For the text-containing cell, return its midpoint in (X, Y) coordinate format. 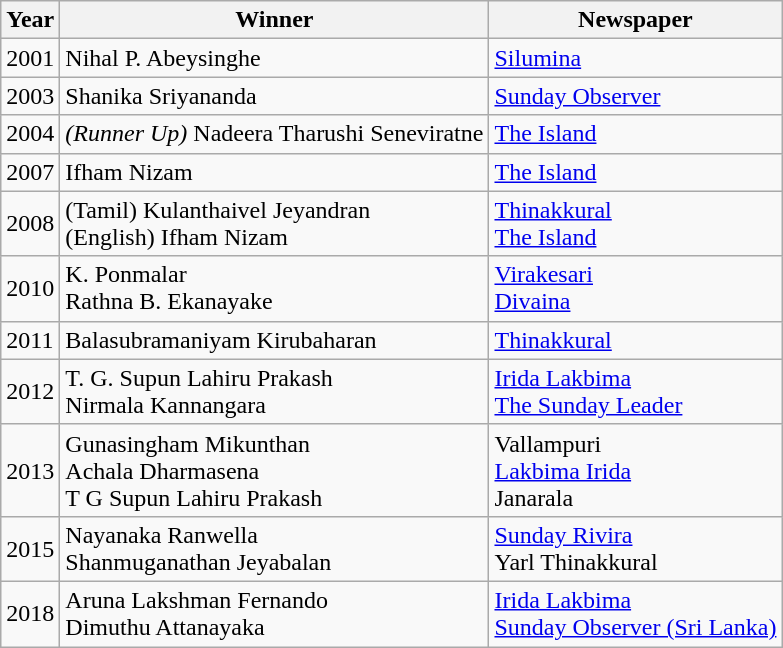
Aruna Lakshman FernandoDimuthu Attanayaka (274, 614)
Gunasingham MikunthanAchala DharmasenaT G Supun Lahiru Prakash (274, 470)
2011 (30, 340)
2013 (30, 470)
Thinakkural (636, 340)
ThinakkuralThe Island (636, 224)
2007 (30, 172)
Silumina (636, 58)
Shanika Sriyananda (274, 96)
K. PonmalarRathna B. Ekanayake (274, 288)
2004 (30, 134)
VirakesariDivaina (636, 288)
Year (30, 20)
2010 (30, 288)
Sunday RiviraYarl Thinakkural (636, 548)
Nayanaka RanwellaShanmuganathan Jeyabalan (274, 548)
Newspaper (636, 20)
2008 (30, 224)
2003 (30, 96)
Ifham Nizam (274, 172)
T. G. Supun Lahiru PrakashNirmala Kannangara (274, 392)
Nihal P. Abeysinghe (274, 58)
Balasubramaniyam Kirubaharan (274, 340)
(Runner Up) Nadeera Tharushi Seneviratne (274, 134)
2001 (30, 58)
2012 (30, 392)
VallampuriLakbima IridaJanarala (636, 470)
Sunday Observer (636, 96)
2018 (30, 614)
Winner (274, 20)
Irida LakbimaSunday Observer (Sri Lanka) (636, 614)
2015 (30, 548)
Irida LakbimaThe Sunday Leader (636, 392)
(Tamil) Kulanthaivel Jeyandran(English) Ifham Nizam (274, 224)
